Output the (X, Y) coordinate of the center of the cell containing the given text.  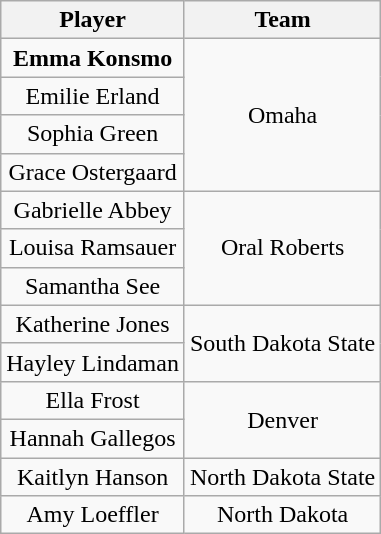
Amy Loeffler (93, 515)
South Dakota State (282, 343)
Sophia Green (93, 134)
Hannah Gallegos (93, 438)
Team (282, 20)
Kaitlyn Hanson (93, 477)
Grace Ostergaard (93, 172)
Louisa Ramsauer (93, 248)
Denver (282, 419)
Ella Frost (93, 400)
North Dakota (282, 515)
Omaha (282, 115)
Oral Roberts (282, 248)
Player (93, 20)
North Dakota State (282, 477)
Samantha See (93, 286)
Emma Konsmo (93, 58)
Gabrielle Abbey (93, 210)
Emilie Erland (93, 96)
Katherine Jones (93, 324)
Hayley Lindaman (93, 362)
